Return the [X, Y] coordinate for the center point of the cell that contains the specified text.  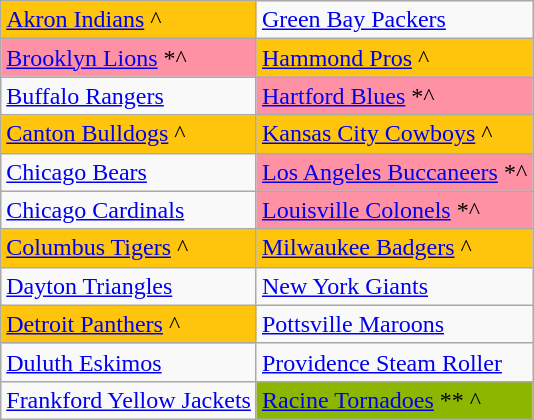
Canton Bulldogs ^ [129, 134]
Racine Tornadoes ** ^ [394, 400]
Providence Steam Roller [394, 362]
Chicago Bears [129, 172]
Los Angeles Buccaneers *^ [394, 172]
Kansas City Cowboys ^ [394, 134]
Chicago Cardinals [129, 210]
Columbus Tigers ^ [129, 248]
Duluth Eskimos [129, 362]
Milwaukee Badgers ^ [394, 248]
Louisville Colonels *^ [394, 210]
Hammond Pros ^ [394, 58]
Frankford Yellow Jackets [129, 400]
Buffalo Rangers [129, 96]
New York Giants [394, 286]
Detroit Panthers ^ [129, 324]
Hartford Blues *^ [394, 96]
Dayton Triangles [129, 286]
Akron Indians ^ [129, 20]
Pottsville Maroons [394, 324]
Brooklyn Lions *^ [129, 58]
Green Bay Packers [394, 20]
